For the text-containing cell, return its midpoint in (X, Y) coordinate format. 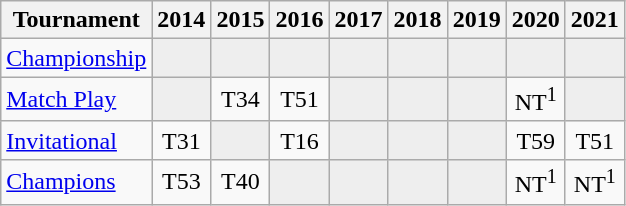
2017 (358, 20)
2021 (594, 20)
T59 (536, 140)
T40 (240, 182)
2014 (182, 20)
T53 (182, 182)
T16 (300, 140)
Match Play (76, 100)
2015 (240, 20)
2019 (476, 20)
Invitational (76, 140)
2016 (300, 20)
Champions (76, 182)
T31 (182, 140)
2018 (418, 20)
T34 (240, 100)
2020 (536, 20)
Tournament (76, 20)
Championship (76, 58)
